Capture the cell that displays the provided text and extract its (x, y) central coordinate. 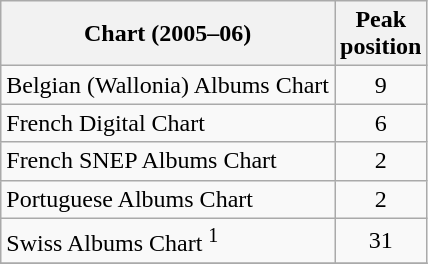
9 (380, 85)
31 (380, 240)
Chart (2005–06) (168, 34)
French Digital Chart (168, 123)
Peakposition (380, 34)
French SNEP Albums Chart (168, 161)
6 (380, 123)
Belgian (Wallonia) Albums Chart (168, 85)
Portuguese Albums Chart (168, 199)
Swiss Albums Chart 1 (168, 240)
